Scan for the cell matching the given text and deliver its [X, Y] coordinate at center. 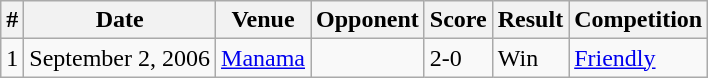
2-0 [458, 58]
Manama [264, 58]
Friendly [638, 58]
Win [530, 58]
Competition [638, 20]
# [12, 20]
Venue [264, 20]
Result [530, 20]
1 [12, 58]
Opponent [368, 20]
September 2, 2006 [120, 58]
Date [120, 20]
Score [458, 20]
